Search for the cell housing the specified text and yield its (x, y) center coordinate. 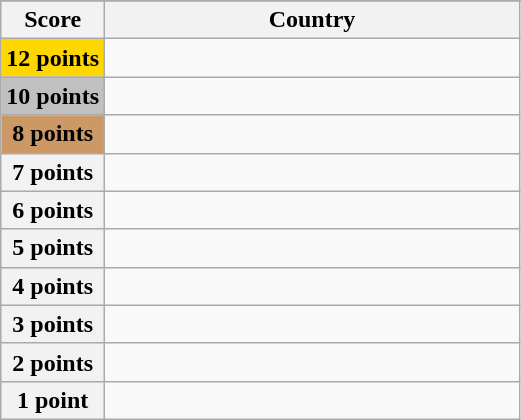
10 points (53, 96)
1 point (53, 400)
7 points (53, 172)
2 points (53, 362)
6 points (53, 210)
5 points (53, 248)
3 points (53, 324)
Score (53, 20)
12 points (53, 58)
8 points (53, 134)
4 points (53, 286)
Country (312, 20)
